Return the [X, Y] coordinate for the center point of the cell that contains the specified text.  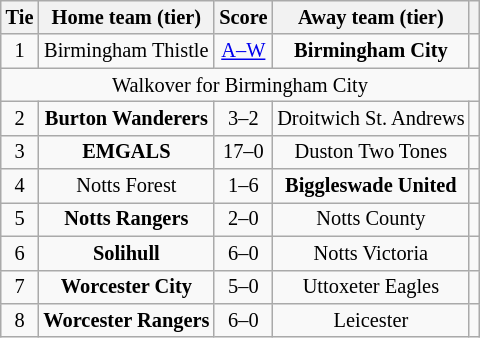
5–0 [243, 287]
7 [20, 287]
Walkover for Birmingham City [240, 85]
Tie [20, 17]
Notts Victoria [370, 253]
Home team (tier) [126, 17]
8 [20, 320]
3–2 [243, 118]
Notts Rangers [126, 219]
Score [243, 17]
6 [20, 253]
Worcester Rangers [126, 320]
Duston Two Tones [370, 152]
3 [20, 152]
2–0 [243, 219]
EMGALS [126, 152]
Birmingham City [370, 51]
Notts Forest [126, 186]
1–6 [243, 186]
Worcester City [126, 287]
Notts County [370, 219]
17–0 [243, 152]
Birmingham Thistle [126, 51]
Droitwich St. Andrews [370, 118]
2 [20, 118]
Leicester [370, 320]
5 [20, 219]
Solihull [126, 253]
Away team (tier) [370, 17]
1 [20, 51]
Uttoxeter Eagles [370, 287]
Biggleswade United [370, 186]
4 [20, 186]
Burton Wanderers [126, 118]
A–W [243, 51]
